From the cell containing the given text, extract its center point as [x, y] coordinate. 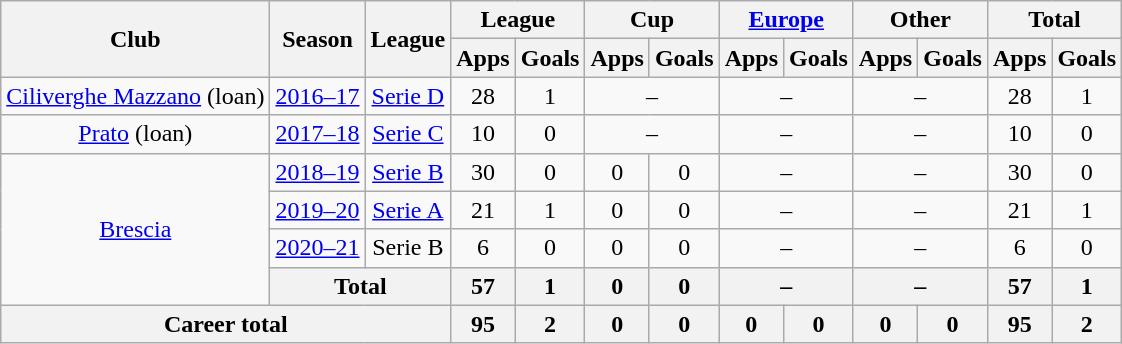
Serie A [408, 210]
2018–19 [318, 172]
Serie C [408, 134]
Brescia [136, 229]
Other [920, 20]
2017–18 [318, 134]
Serie D [408, 96]
Career total [226, 324]
Europe [786, 20]
2020–21 [318, 248]
2016–17 [318, 96]
Prato (loan) [136, 134]
Season [318, 39]
Cup [652, 20]
Club [136, 39]
2019–20 [318, 210]
Ciliverghe Mazzano (loan) [136, 96]
